Find where the given text appears and provide that cell's center as (x, y) coordinate. 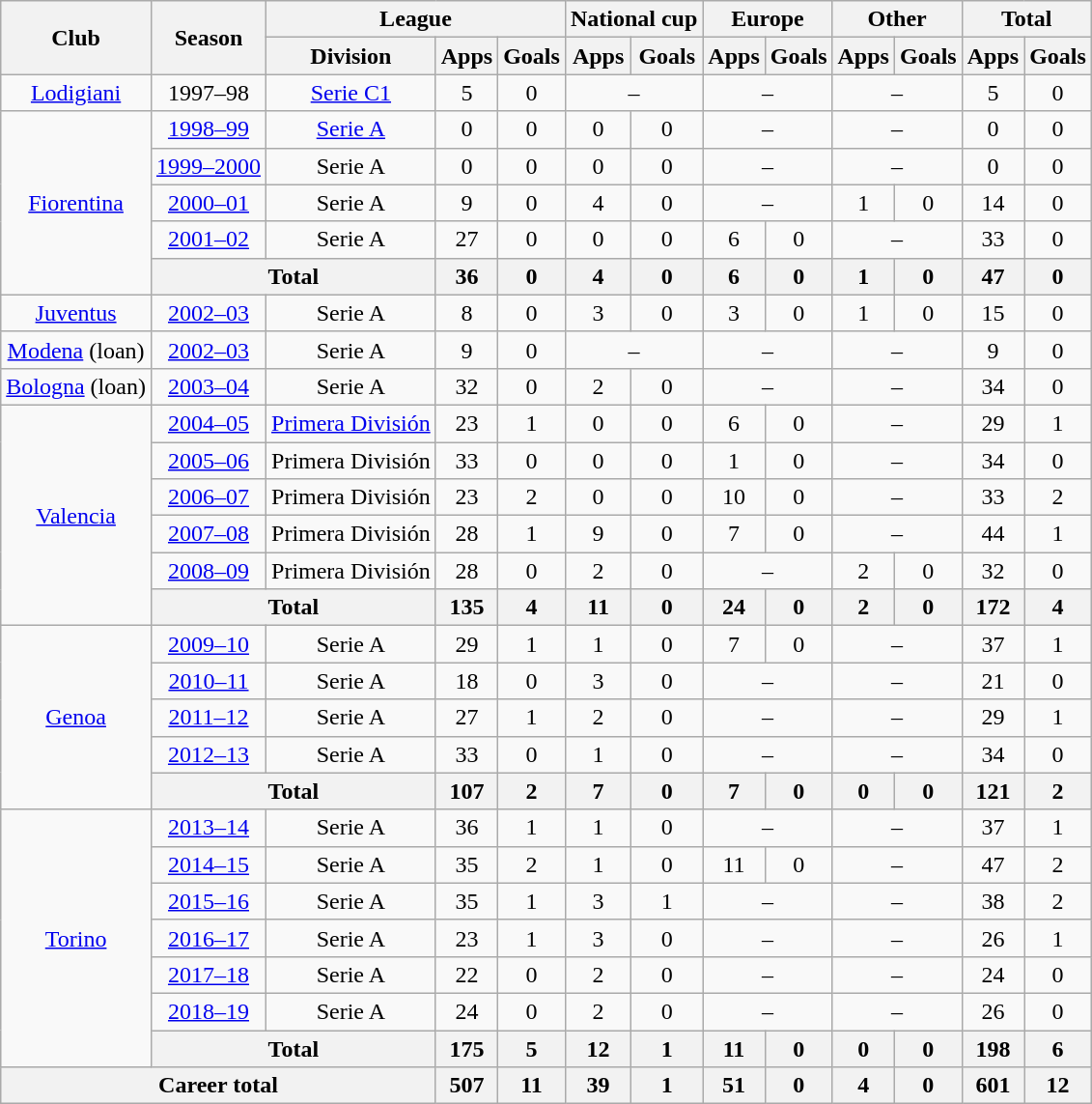
2012–13 (209, 754)
2005–06 (209, 461)
2018–19 (209, 1011)
Bologna (loan) (76, 386)
18 (466, 681)
1997–98 (209, 93)
2013–14 (209, 828)
44 (993, 534)
Other (897, 19)
Season (209, 38)
15 (993, 313)
10 (734, 497)
Modena (loan) (76, 350)
Serie C1 (351, 93)
Division (351, 56)
2004–05 (209, 423)
Fiorentina (76, 203)
107 (466, 791)
39 (598, 1086)
507 (466, 1086)
Club (76, 38)
38 (993, 901)
2008–09 (209, 571)
198 (993, 1048)
14 (993, 203)
121 (993, 791)
8 (466, 313)
51 (734, 1086)
Genoa (76, 718)
National cup (633, 19)
Valencia (76, 515)
2003–04 (209, 386)
2009–10 (209, 644)
2015–16 (209, 901)
175 (466, 1048)
2014–15 (209, 864)
21 (993, 681)
2001–02 (209, 240)
2017–18 (209, 975)
Career total (218, 1086)
1998–99 (209, 129)
135 (466, 608)
1999–2000 (209, 166)
172 (993, 608)
Juventus (76, 313)
2016–17 (209, 938)
601 (993, 1086)
Lodigiani (76, 93)
22 (466, 975)
2007–08 (209, 534)
2000–01 (209, 203)
2006–07 (209, 497)
Torino (76, 938)
League (416, 19)
Europe (768, 19)
2011–12 (209, 718)
2010–11 (209, 681)
